For the text-containing cell, return its midpoint in [X, Y] coordinate format. 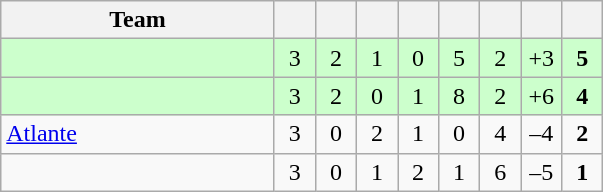
6 [500, 172]
+6 [542, 96]
Team [138, 20]
–5 [542, 172]
+3 [542, 58]
Atlante [138, 134]
8 [460, 96]
–4 [542, 134]
